Identify which cell holds the provided text, then report its (X, Y) central coordinate. 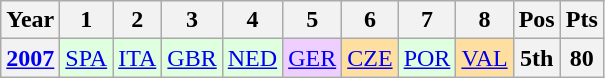
NED (252, 58)
1 (86, 20)
Pts (582, 20)
GER (312, 58)
5th (536, 58)
7 (427, 20)
80 (582, 58)
4 (252, 20)
GBR (192, 58)
POR (427, 58)
5 (312, 20)
Year (30, 20)
VAL (484, 58)
CZE (370, 58)
Pos (536, 20)
6 (370, 20)
3 (192, 20)
2 (138, 20)
8 (484, 20)
SPA (86, 58)
ITA (138, 58)
2007 (30, 58)
